From the cell containing the given text, extract its center point as [x, y] coordinate. 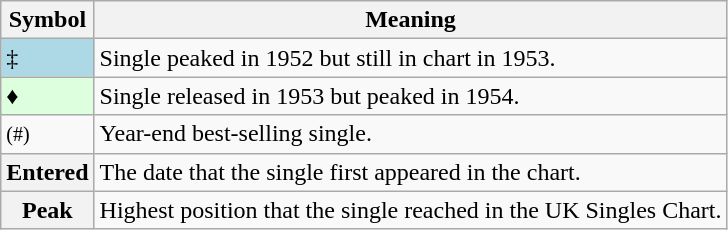
The date that the single first appeared in the chart. [410, 172]
Single peaked in 1952 but still in chart in 1953. [410, 58]
♦ [48, 96]
(#) [48, 134]
Meaning [410, 20]
Highest position that the single reached in the UK Singles Chart. [410, 210]
Single released in 1953 but peaked in 1954. [410, 96]
Peak [48, 210]
‡ [48, 58]
Entered [48, 172]
Symbol [48, 20]
Year-end best-selling single. [410, 134]
